Locate the cell with the specified text and output its (X, Y) center coordinate. 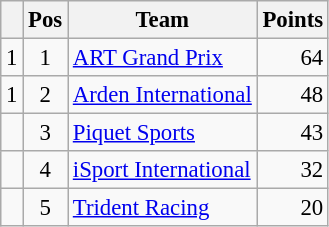
Arden International (163, 95)
Points (292, 20)
3 (46, 133)
ART Grand Prix (163, 58)
Piquet Sports (163, 133)
Pos (46, 20)
iSport International (163, 170)
48 (292, 95)
Trident Racing (163, 208)
2 (46, 95)
4 (46, 170)
Team (163, 20)
5 (46, 208)
64 (292, 58)
43 (292, 133)
20 (292, 208)
32 (292, 170)
